Find where the given text appears and provide that cell's center as (X, Y) coordinate. 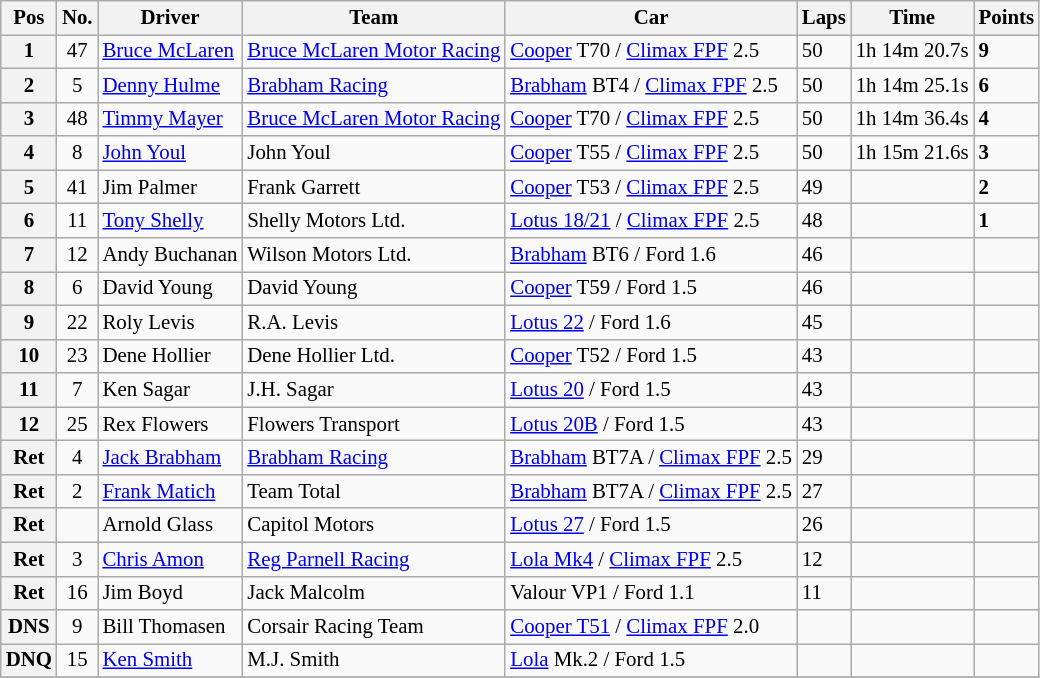
No. (78, 18)
29 (824, 458)
Wilson Motors Ltd. (374, 255)
15 (78, 661)
Lola Mk4 / Climax FPF 2.5 (650, 559)
Laps (824, 18)
Lotus 27 / Ford 1.5 (650, 525)
25 (78, 424)
Cooper T53 / Climax FPF 2.5 (650, 187)
49 (824, 187)
Cooper T51 / Climax FPF 2.0 (650, 627)
R.A. Levis (374, 322)
27 (824, 491)
22 (78, 322)
Dene Hollier (170, 356)
Cooper T55 / Climax FPF 2.5 (650, 153)
23 (78, 356)
Dene Hollier Ltd. (374, 356)
DNS (29, 627)
16 (78, 593)
1h 14m 25.1s (912, 85)
Points (1006, 18)
Frank Garrett (374, 187)
Lola Mk.2 / Ford 1.5 (650, 661)
Bruce McLaren (170, 51)
DNQ (29, 661)
Pos (29, 18)
Corsair Racing Team (374, 627)
Shelly Motors Ltd. (374, 221)
Driver (170, 18)
Jack Brabham (170, 458)
Arnold Glass (170, 525)
45 (824, 322)
Lotus 22 / Ford 1.6 (650, 322)
Tony Shelly (170, 221)
Team (374, 18)
M.J. Smith (374, 661)
Jim Palmer (170, 187)
1h 14m 20.7s (912, 51)
10 (29, 356)
Valour VP1 / Ford 1.1 (650, 593)
Flowers Transport (374, 424)
Brabham BT4 / Climax FPF 2.5 (650, 85)
Cooper T52 / Ford 1.5 (650, 356)
Capitol Motors (374, 525)
1h 15m 21.6s (912, 153)
Cooper T59 / Ford 1.5 (650, 288)
Ken Smith (170, 661)
Timmy Mayer (170, 119)
47 (78, 51)
Denny Hulme (170, 85)
Brabham BT6 / Ford 1.6 (650, 255)
Lotus 20 / Ford 1.5 (650, 390)
Reg Parnell Racing (374, 559)
Car (650, 18)
Bill Thomasen (170, 627)
Frank Matich (170, 491)
Lotus 20B / Ford 1.5 (650, 424)
Andy Buchanan (170, 255)
Jim Boyd (170, 593)
Rex Flowers (170, 424)
1h 14m 36.4s (912, 119)
41 (78, 187)
Team Total (374, 491)
Ken Sagar (170, 390)
Jack Malcolm (374, 593)
Roly Levis (170, 322)
Lotus 18/21 / Climax FPF 2.5 (650, 221)
J.H. Sagar (374, 390)
Chris Amon (170, 559)
Time (912, 18)
26 (824, 525)
